Return [X, Y] of the center of cell containing provided text 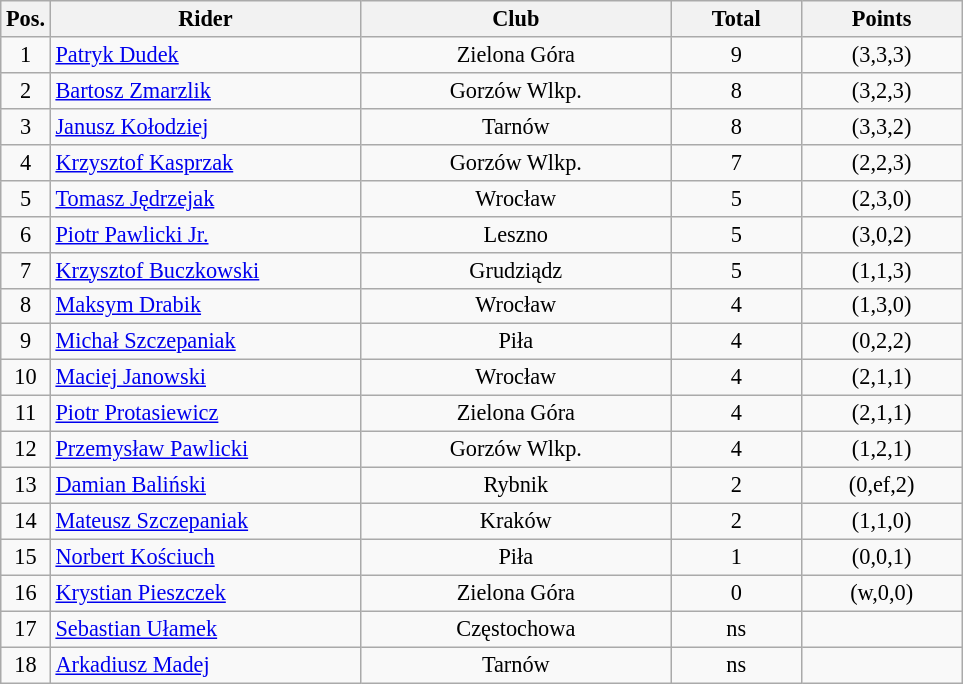
Pos. [26, 19]
(0,ef,2) [881, 485]
16 [26, 593]
Krystian Pieszczek [205, 593]
Grudziądz [516, 270]
(2,3,0) [881, 198]
Piotr Protasiewicz [205, 414]
Norbert Kościuch [205, 557]
11 [26, 414]
(0,2,2) [881, 342]
15 [26, 557]
Krzysztof Kasprzak [205, 162]
(3,3,2) [881, 126]
Club [516, 19]
Rybnik [516, 485]
13 [26, 485]
Piotr Pawlicki Jr. [205, 234]
Maciej Janowski [205, 378]
Rider [205, 19]
Kraków [516, 521]
17 [26, 629]
6 [26, 234]
Przemysław Pawlicki [205, 450]
Krzysztof Buczkowski [205, 270]
(w,0,0) [881, 593]
Mateusz Szczepaniak [205, 521]
Bartosz Zmarzlik [205, 90]
(3,3,3) [881, 55]
(3,2,3) [881, 90]
10 [26, 378]
0 [736, 593]
(1,1,3) [881, 270]
(2,2,3) [881, 162]
Janusz Kołodziej [205, 126]
12 [26, 450]
(1,3,0) [881, 306]
Arkadiusz Madej [205, 665]
Damian Baliński [205, 485]
Points [881, 19]
Tomasz Jędrzejak [205, 198]
(3,0,2) [881, 234]
(1,2,1) [881, 450]
Patryk Dudek [205, 55]
Częstochowa [516, 629]
Leszno [516, 234]
14 [26, 521]
(0,0,1) [881, 557]
18 [26, 665]
Total [736, 19]
Michał Szczepaniak [205, 342]
3 [26, 126]
(1,1,0) [881, 521]
Maksym Drabik [205, 306]
Sebastian Ułamek [205, 629]
